Extract the (x, y) coordinate from the center of the cell holding the provided text.  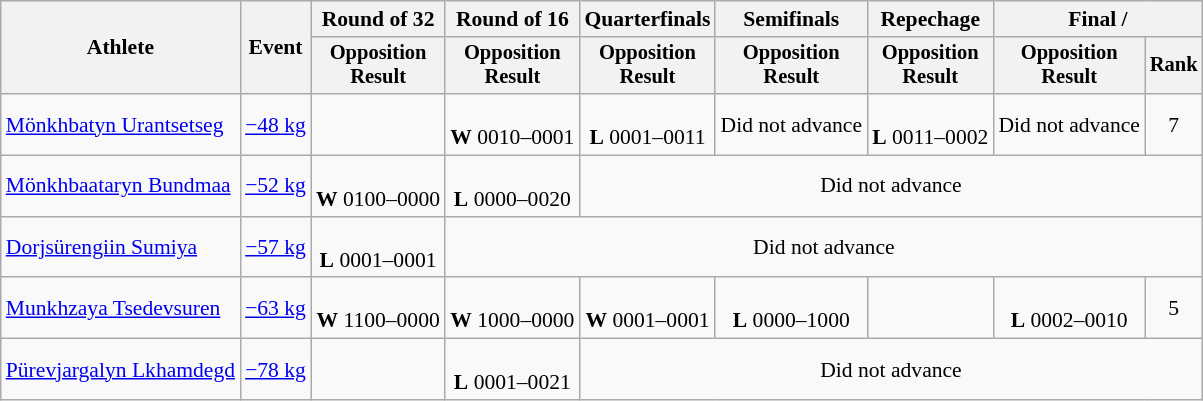
L 0011–0002 (930, 124)
Mönkhbatyn Urantsetseg (120, 124)
−52 kg (276, 186)
Mönkhbaataryn Bundmaa (120, 186)
L 0001–0001 (378, 248)
L 0000–1000 (791, 308)
W 0010–0001 (512, 124)
W 1100–0000 (378, 308)
Repechage (930, 19)
−48 kg (276, 124)
Round of 16 (512, 19)
Semifinals (791, 19)
Athlete (120, 48)
Rank (1174, 66)
Munkhzaya Tsedevsuren (120, 308)
Dorjsürengiin Sumiya (120, 248)
W 0100–0000 (378, 186)
L 0000–0020 (512, 186)
Pürevjargalyn Lkhamdegd (120, 370)
Final / (1098, 19)
L 0001–0011 (647, 124)
L 0001–0021 (512, 370)
5 (1174, 308)
−78 kg (276, 370)
−57 kg (276, 248)
7 (1174, 124)
W 1000–0000 (512, 308)
L 0002–0010 (1069, 308)
W 0001–0001 (647, 308)
−63 kg (276, 308)
Round of 32 (378, 19)
Event (276, 48)
Quarterfinals (647, 19)
